Output the (X, Y) coordinate of the center of the cell containing the given text.  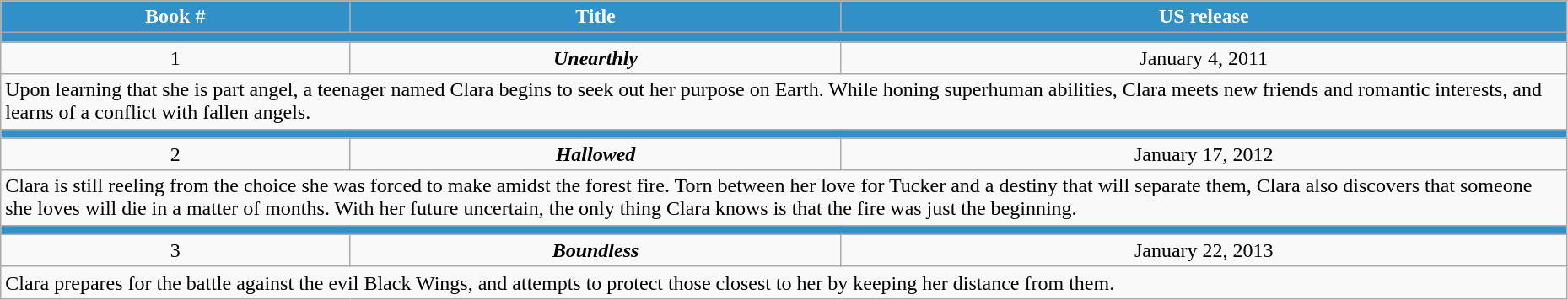
January 17, 2012 (1204, 154)
January 22, 2013 (1204, 250)
Boundless (595, 250)
Clara prepares for the battle against the evil Black Wings, and attempts to protect those closest to her by keeping her distance from them. (784, 282)
US release (1204, 17)
Unearthly (595, 58)
Title (595, 17)
January 4, 2011 (1204, 58)
3 (175, 250)
1 (175, 58)
Hallowed (595, 154)
2 (175, 154)
Book # (175, 17)
